Return (X, Y) of the center of cell containing provided text 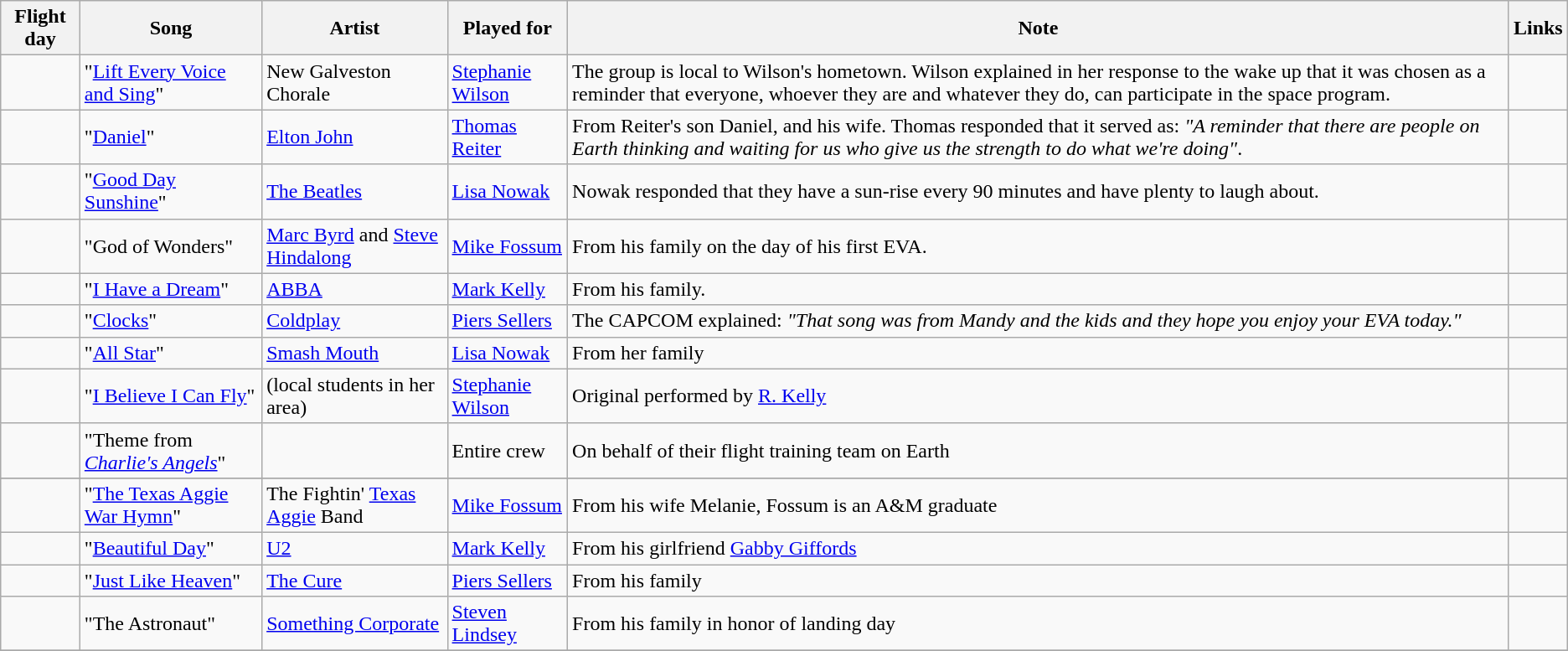
"I Have a Dream" (171, 289)
"Clocks" (171, 321)
Thomas Reiter (508, 137)
From his family (1039, 581)
On behalf of their flight training team on Earth (1039, 451)
The Fightin' Texas Aggie Band (355, 504)
From his wife Melanie, Fossum is an A&M graduate (1039, 504)
"Theme from Charlie's Angels" (171, 451)
Marc Byrd and Steve Hindalong (355, 246)
"All Star" (171, 353)
"Beautiful Day" (171, 548)
Steven Lindsey (508, 623)
"Daniel" (171, 137)
Entire crew (508, 451)
From his family on the day of his first EVA. (1039, 246)
"Just Like Heaven" (171, 581)
"The Texas Aggie War Hymn" (171, 504)
Artist (355, 28)
Note (1039, 28)
Song (171, 28)
Played for (508, 28)
"I Believe I Can Fly" (171, 395)
(local students in her area) (355, 395)
"The Astronaut" (171, 623)
ABBA (355, 289)
Original performed by R. Kelly (1039, 395)
New Galveston Chorale (355, 82)
Coldplay (355, 321)
From his girlfriend Gabby Giffords (1039, 548)
From her family (1039, 353)
Nowak responded that they have a sun-rise every 90 minutes and have plenty to laugh about. (1039, 191)
Flight day (40, 28)
From his family. (1039, 289)
Elton John (355, 137)
The CAPCOM explained: "That song was from Mandy and the kids and they hope you enjoy your EVA today." (1039, 321)
"Lift Every Voice and Sing" (171, 82)
Smash Mouth (355, 353)
Something Corporate (355, 623)
From his family in honor of landing day (1039, 623)
The Beatles (355, 191)
Links (1538, 28)
"Good Day Sunshine" (171, 191)
U2 (355, 548)
"God of Wonders" (171, 246)
The Cure (355, 581)
